From the cell containing the given text, extract its center point as [X, Y] coordinate. 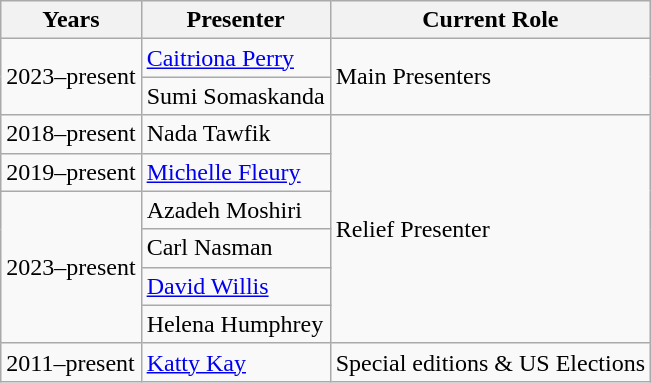
Special editions & US Elections [490, 362]
Presenter [236, 20]
Azadeh Moshiri [236, 210]
Carl Nasman [236, 248]
Years [71, 20]
Caitriona Perry [236, 58]
David Willis [236, 286]
2018–present [71, 134]
2019–present [71, 172]
Nada Tawfik [236, 134]
Current Role [490, 20]
2011–present [71, 362]
Michelle Fleury [236, 172]
Relief Presenter [490, 229]
Main Presenters [490, 77]
Sumi Somaskanda [236, 96]
Helena Humphrey [236, 324]
Katty Kay [236, 362]
